Locate the cell with the specified text and output its [X, Y] center coordinate. 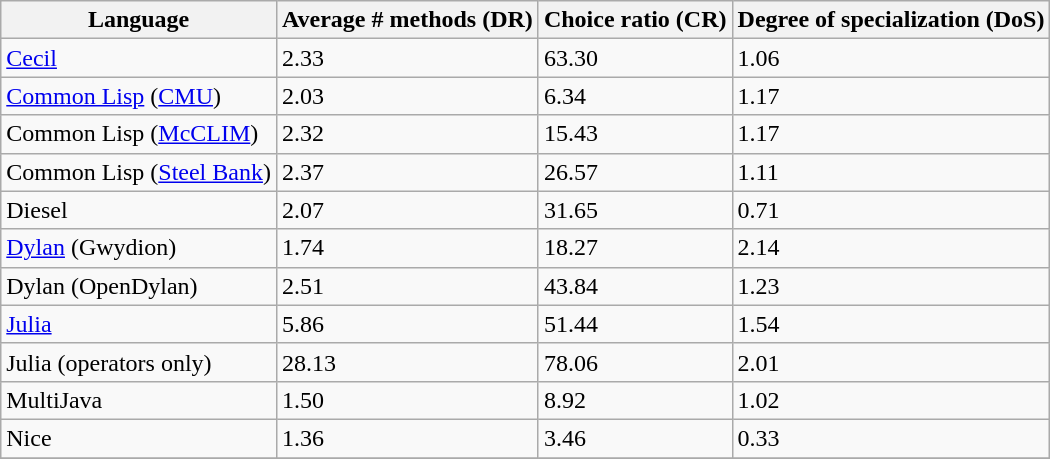
Choice ratio (CR) [635, 20]
26.57 [635, 172]
Dylan (OpenDylan) [139, 286]
Dylan (Gwydion) [139, 248]
Common Lisp (McCLIM) [139, 134]
Language [139, 20]
2.07 [407, 210]
1.74 [407, 248]
1.02 [891, 400]
0.33 [891, 438]
Julia (operators only) [139, 362]
63.30 [635, 58]
1.23 [891, 286]
2.03 [407, 96]
1.50 [407, 400]
Common Lisp (Steel Bank) [139, 172]
78.06 [635, 362]
Average # methods (DR) [407, 20]
28.13 [407, 362]
31.65 [635, 210]
1.06 [891, 58]
Julia [139, 324]
43.84 [635, 286]
3.46 [635, 438]
2.37 [407, 172]
Diesel [139, 210]
5.86 [407, 324]
1.36 [407, 438]
0.71 [891, 210]
6.34 [635, 96]
1.54 [891, 324]
8.92 [635, 400]
Common Lisp (CMU) [139, 96]
18.27 [635, 248]
15.43 [635, 134]
2.01 [891, 362]
MultiJava [139, 400]
Cecil [139, 58]
2.51 [407, 286]
2.32 [407, 134]
Degree of specialization (DoS) [891, 20]
2.14 [891, 248]
51.44 [635, 324]
2.33 [407, 58]
Nice [139, 438]
1.11 [891, 172]
